Provide the [x, y] coordinate of the cell's center where the given text is located.  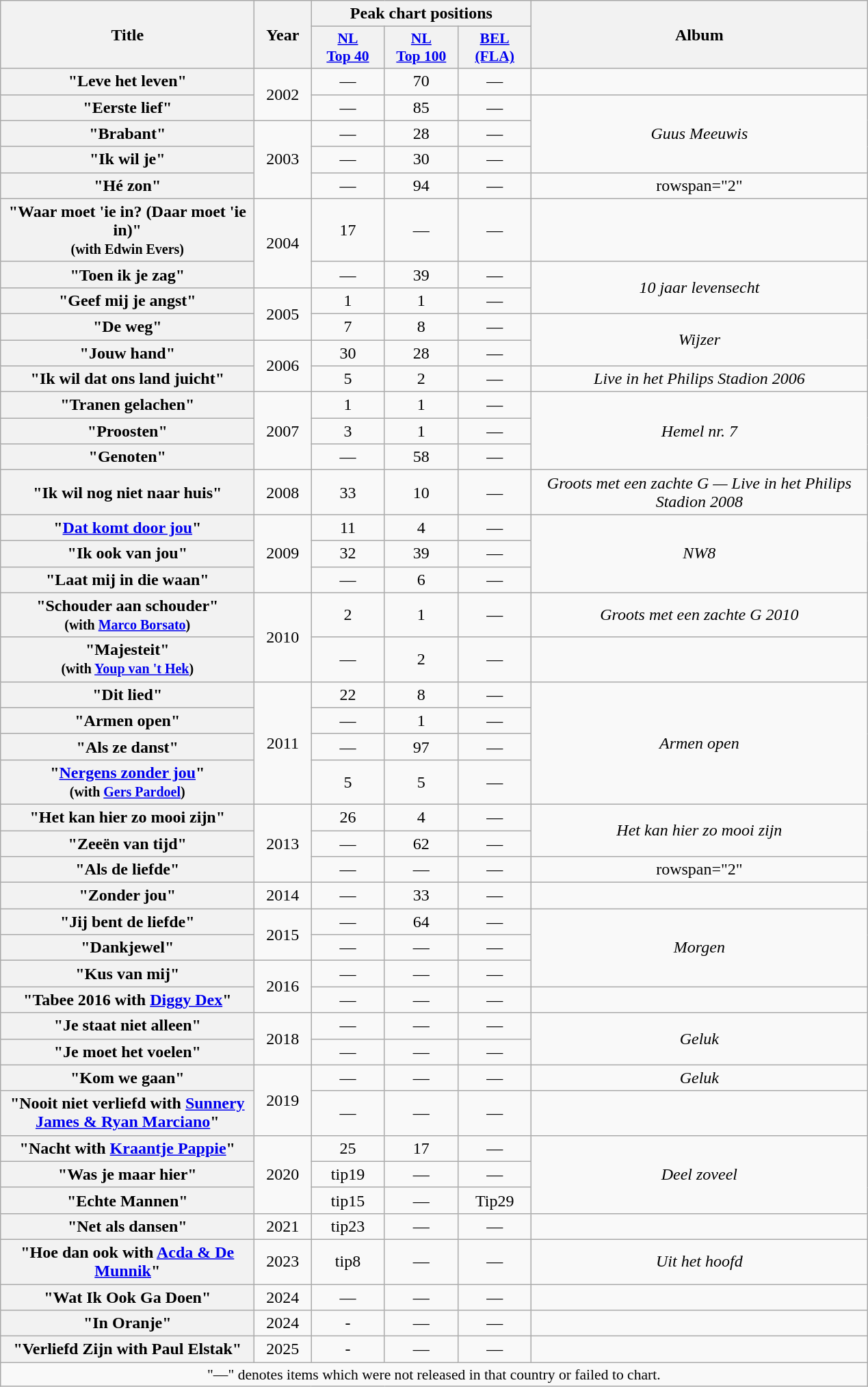
"Majesteit"(with Youp van 't Hek) [127, 660]
Morgen [699, 948]
7 [347, 326]
26 [347, 817]
"Dankjewel" [127, 948]
"Jouw hand" [127, 352]
70 [421, 81]
"Je moet het voelen" [127, 1052]
2005 [283, 313]
2006 [283, 365]
"Nergens zonder jou"(with Gers Pardoel) [127, 781]
10 jaar levensecht [699, 287]
10 [421, 493]
tip23 [347, 1226]
tip19 [347, 1174]
"Hoe dan ook with Acda & De Munnik" [127, 1262]
2016 [283, 987]
"Als ze danst" [127, 747]
2004 [283, 243]
2014 [283, 896]
"Nooit niet verliefd with Sunnery James & Ryan Marciano" [127, 1113]
2011 [283, 743]
"Ik wil dat ons land juicht" [127, 379]
"Ik wil je" [127, 159]
"Proosten" [127, 431]
"Dat komt door jou" [127, 528]
25 [347, 1148]
94 [421, 185]
2018 [283, 1039]
"Eerste lief" [127, 107]
"Was je maar hier" [127, 1174]
2003 [283, 159]
"Laat mij in die waan" [127, 580]
"Zonder jou" [127, 896]
"Armen open" [127, 721]
Title [127, 34]
2015 [283, 935]
62 [421, 844]
Tip29 [495, 1200]
2021 [283, 1226]
64 [421, 922]
"Hé zon" [127, 185]
NLTop 40 [347, 48]
tip8 [347, 1262]
"Toen ik je zag" [127, 274]
2013 [283, 843]
"—" denotes items which were not released in that country or failed to chart. [434, 1375]
Wijzer [699, 339]
6 [421, 580]
"Tranen gelachen" [127, 405]
"Verliefd Zijn with Paul Elstak" [127, 1349]
Guus Meeuwis [699, 133]
2025 [283, 1349]
tip15 [347, 1200]
2019 [283, 1100]
"Waar moet 'ie in? (Daar moet 'ie in)"(with Edwin Evers) [127, 230]
Groots met een zachte G 2010 [699, 614]
"Wat Ik Ook Ga Doen" [127, 1297]
"Leve het leven" [127, 81]
"In Oranje" [127, 1323]
"Zeeën van tijd" [127, 844]
BEL(FLA) [495, 48]
"Kom we gaan" [127, 1078]
Uit het hoofd [699, 1262]
"Dit lied" [127, 695]
3 [347, 431]
32 [347, 554]
"Als de liefde" [127, 870]
Peak chart positions [421, 14]
NLTop 100 [421, 48]
"Ik wil nog niet naar huis" [127, 493]
"Geef mij je angst" [127, 300]
2010 [283, 637]
22 [347, 695]
"Echte Mannen" [127, 1200]
2008 [283, 493]
"Ik ook van jou" [127, 554]
NW8 [699, 554]
Live in het Philips Stadion 2006 [699, 379]
Het kan hier zo mooi zijn [699, 830]
2002 [283, 94]
58 [421, 457]
"Nacht with Kraantje Pappie" [127, 1148]
"Kus van mij" [127, 974]
"Je staat niet alleen" [127, 1026]
2020 [283, 1174]
"Net als dansen" [127, 1226]
"Jij bent de liefde" [127, 922]
"Genoten" [127, 457]
Hemel nr. 7 [699, 431]
Groots met een zachte G — Live in het Philips Stadion 2008 [699, 493]
Album [699, 34]
Year [283, 34]
"Tabee 2016 with Diggy Dex" [127, 1000]
85 [421, 107]
"De weg" [127, 326]
2023 [283, 1262]
Deel zoveel [699, 1174]
97 [421, 747]
"Het kan hier zo mooi zijn" [127, 817]
"Schouder aan schouder"(with Marco Borsato) [127, 614]
Armen open [699, 743]
11 [347, 528]
"Brabant" [127, 133]
2009 [283, 554]
2007 [283, 431]
